Search for the cell housing the specified text and yield its [x, y] center coordinate. 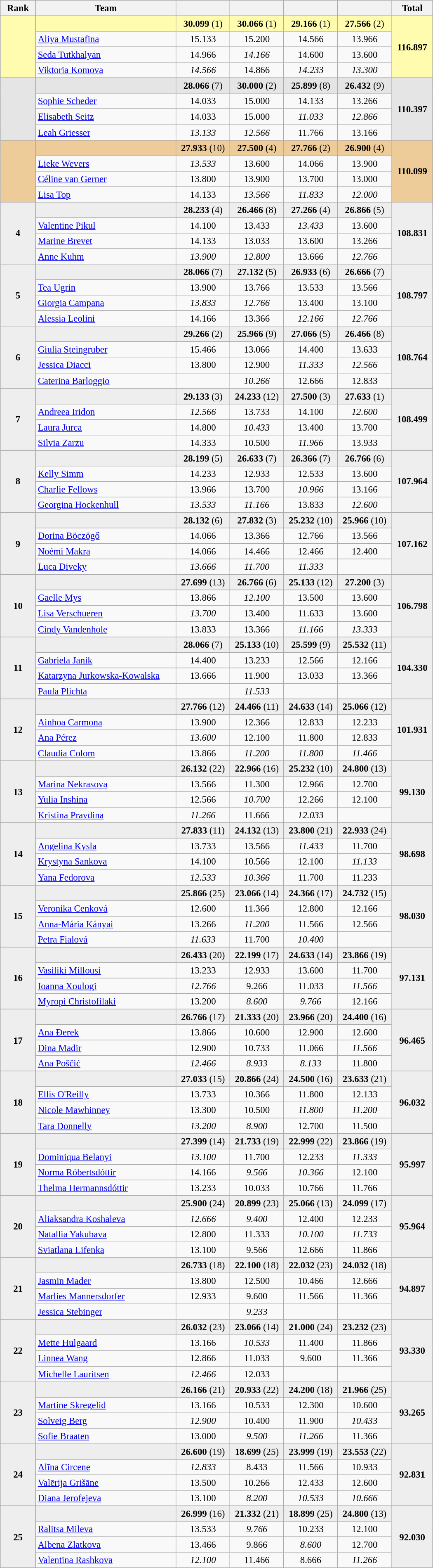
27.766 (12) [203, 707]
108.764 [412, 357]
26.633 (7) [257, 458]
22.032 (23) [311, 1265]
Georgina Hockenhull [106, 505]
23.553 (22) [365, 1452]
8.933 [257, 1063]
Noémi Makra [106, 552]
Veronika Cenková [106, 908]
Katarzyna Jurkowska-Kowalska [106, 675]
8.433 [257, 1467]
26.933 (6) [311, 272]
25.900 (24) [203, 1203]
25.866 (25) [203, 893]
12.300 [311, 1405]
14.966 [203, 55]
23.232 (23) [365, 1327]
110.397 [412, 109]
Natallia Yakubava [106, 1234]
25.899 (8) [311, 86]
29.133 (3) [203, 396]
11.433 [311, 846]
27.633 (1) [365, 396]
24.032 (18) [365, 1265]
Norma Róbertsdóttir [106, 1172]
15.466 [203, 350]
8.666 [311, 1560]
8.200 [257, 1498]
Viktoria Komova [106, 70]
Ralitsa Mileva [106, 1529]
Angelina Kysla [106, 846]
9.233 [257, 1312]
22.999 (22) [311, 1141]
26.766 (17) [203, 1017]
21.000 (24) [311, 1327]
Marine Brevet [106, 241]
24.200 (18) [311, 1390]
25.133 (10) [257, 644]
95.964 [412, 1227]
23 [18, 1413]
Sviatlana Lifenka [106, 1250]
5 [18, 295]
24.500 (16) [311, 1079]
21.332 (21) [257, 1514]
18.899 (25) [311, 1514]
9.500 [257, 1436]
14.333 [203, 443]
23.999 (19) [311, 1452]
11.300 [257, 784]
Seda Tutkhalyan [106, 55]
30.066 (1) [257, 24]
Lisa Top [106, 194]
22.100 (18) [257, 1265]
Valērija Grišāne [106, 1483]
Valentina Rashkova [106, 1560]
13.633 [365, 350]
26.600 (19) [203, 1452]
18 [18, 1102]
Aliya Mustafina [106, 39]
10.100 [311, 1234]
25.066 (12) [365, 707]
106.798 [412, 606]
Diana Jerofejeva [106, 1498]
Nicole Mawhinney [106, 1110]
21.333 (20) [257, 1017]
Linnea Wang [106, 1359]
Ellis O'Reilly [106, 1094]
11 [18, 668]
10.566 [257, 862]
12.966 [311, 784]
26.432 (9) [365, 86]
20.933 (22) [257, 1390]
27.832 (3) [257, 521]
27.933 (10) [203, 148]
14.600 [311, 55]
22.933 (24) [365, 831]
17 [18, 1040]
Leah Griesser [106, 133]
24 [18, 1475]
10.666 [365, 1498]
10.700 [257, 800]
Thelma Hermannsdóttir [106, 1188]
25.066 (13) [311, 1203]
Claudia Colom [106, 753]
12.000 [365, 194]
11.733 [365, 1234]
27.033 (15) [203, 1079]
10.233 [311, 1529]
30.000 (2) [257, 86]
25.966 (9) [257, 334]
25.532 (11) [365, 644]
Anne Kuhm [106, 256]
11.133 [365, 862]
Marina Nekrasova [106, 784]
22 [18, 1350]
27.699 (13) [203, 583]
Anna-Mária Kányai [106, 924]
13.066 [257, 350]
26.999 (16) [203, 1514]
26.032 (23) [203, 1327]
27.200 (3) [365, 583]
11.966 [311, 443]
13 [18, 792]
12.133 [365, 1094]
27.132 (5) [257, 272]
12.366 [257, 722]
99.130 [412, 792]
Marlies Mannersdorfer [106, 1296]
24.400 (16) [365, 1017]
13.333 [365, 629]
Rank [18, 8]
98.030 [412, 916]
10.766 [311, 1188]
Krystyna Sankova [106, 862]
Lieke Wevers [106, 163]
11.233 [365, 877]
Dina Madir [106, 1048]
15.200 [257, 39]
96.032 [412, 1102]
14.466 [257, 552]
108.831 [412, 233]
20.899 (23) [257, 1203]
11.533 [257, 691]
10.033 [257, 1188]
22.199 (17) [257, 955]
Jessica Stebinger [106, 1312]
27.066 (5) [311, 334]
9.400 [257, 1219]
95.997 [412, 1164]
11.666 [257, 815]
11.066 [311, 1048]
8 [18, 481]
Andreea Iridon [106, 412]
30.099 (1) [203, 24]
Solveig Berg [106, 1421]
23.966 (20) [311, 1017]
12.500 [257, 1281]
15 [18, 916]
18.699 (25) [257, 1452]
15.133 [203, 39]
10.966 [311, 489]
10 [18, 606]
Martine Skregelid [106, 1405]
Valentine Pikul [106, 225]
Lisa Verschueren [106, 613]
Gaelle Mys [106, 598]
Paula Plichta [106, 691]
98.698 [412, 854]
7 [18, 419]
14.800 [203, 427]
25.599 (9) [311, 644]
107.162 [412, 544]
26.866 (5) [365, 210]
23.633 (21) [365, 1079]
Tara Donnelly [106, 1126]
Giulia Steingruber [106, 350]
Aliaksandra Koshaleva [106, 1219]
Sophie Scheder [106, 101]
Giorgia Campana [106, 303]
26.733 (18) [203, 1265]
27.500 (3) [311, 396]
Team [106, 8]
22.966 (16) [257, 769]
25.133 (12) [311, 583]
96.465 [412, 1040]
Kelly Simm [106, 474]
11.500 [365, 1126]
Jasmin Mader [106, 1281]
Ioanna Xoulogi [106, 986]
108.499 [412, 419]
93.330 [412, 1350]
94.897 [412, 1289]
12.433 [311, 1483]
Charlie Fellows [106, 489]
6 [18, 357]
Alessia Leolini [106, 319]
24.132 (13) [257, 831]
110.099 [412, 171]
9 [18, 544]
24.233 (12) [257, 396]
Ana Poščić [106, 1063]
13.933 [365, 443]
4 [18, 233]
21.733 (19) [257, 1141]
27.399 (14) [203, 1141]
28.233 (4) [203, 210]
28.132 (6) [203, 521]
10.733 [257, 1048]
Alīna Circene [106, 1467]
Myropi Christofilaki [106, 1002]
Dominiqua Belanyi [106, 1157]
8.133 [311, 1063]
27.766 (2) [311, 148]
Luca Diveky [106, 567]
Dorina Böczögő [106, 536]
27.566 (2) [365, 24]
11.400 [311, 1343]
27.833 (11) [203, 831]
12 [18, 730]
Cindy Vandenhole [106, 629]
13.766 [257, 288]
Yulia Inshina [106, 800]
20.866 (24) [257, 1079]
21 [18, 1289]
Mette Hulgaard [106, 1343]
8.900 [257, 1126]
Tea Ugrin [106, 288]
29.266 (2) [203, 334]
19 [18, 1164]
Albena Zlatkova [106, 1545]
12.266 [311, 800]
Gabriela Janik [106, 660]
Caterina Barloggio [106, 381]
93.265 [412, 1413]
108.797 [412, 295]
24.099 (17) [365, 1203]
Michelle Lauritsen [106, 1374]
20 [18, 1227]
14.866 [257, 70]
9.866 [257, 1545]
14 [18, 854]
26.900 (4) [365, 148]
26.433 (20) [203, 955]
Ana Đerek [106, 1033]
Silvia Zarzu [106, 443]
28.199 (5) [203, 458]
Sofie Braaten [106, 1436]
107.964 [412, 481]
Vasiliki Millousi [106, 971]
26.166 (21) [203, 1390]
24.732 (15) [365, 893]
Kristina Pravdina [106, 815]
97.131 [412, 978]
Elisabeth Seitz [106, 117]
Laura Jurca [106, 427]
25.966 (10) [365, 521]
27.266 (4) [311, 210]
24.466 (11) [257, 707]
Yana Fedorova [106, 877]
21.966 (25) [365, 1390]
92.831 [412, 1475]
16 [18, 978]
26.666 (7) [365, 272]
116.897 [412, 47]
29.166 (1) [311, 24]
10.933 [365, 1467]
104.330 [412, 668]
92.030 [412, 1537]
13.133 [203, 133]
Ana Pérez [106, 738]
26.132 (22) [203, 769]
27.500 (4) [257, 148]
25 [18, 1537]
23.800 (21) [311, 831]
10.466 [311, 1281]
Total [412, 8]
Petra Fialová [106, 940]
101.931 [412, 730]
13.466 [203, 1545]
Céline van Gerner [106, 179]
26.366 (7) [311, 458]
11.833 [311, 194]
24.366 (17) [311, 893]
Jessica Diacci [106, 365]
Ainhoa Carmona [106, 722]
9.266 [257, 986]
